Find where the given text appears and provide that cell's center as (X, Y) coordinate. 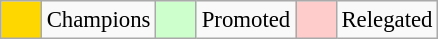
Relegated (387, 20)
Champions (98, 20)
Promoted (246, 20)
